Search for the cell housing the specified text and yield its (x, y) center coordinate. 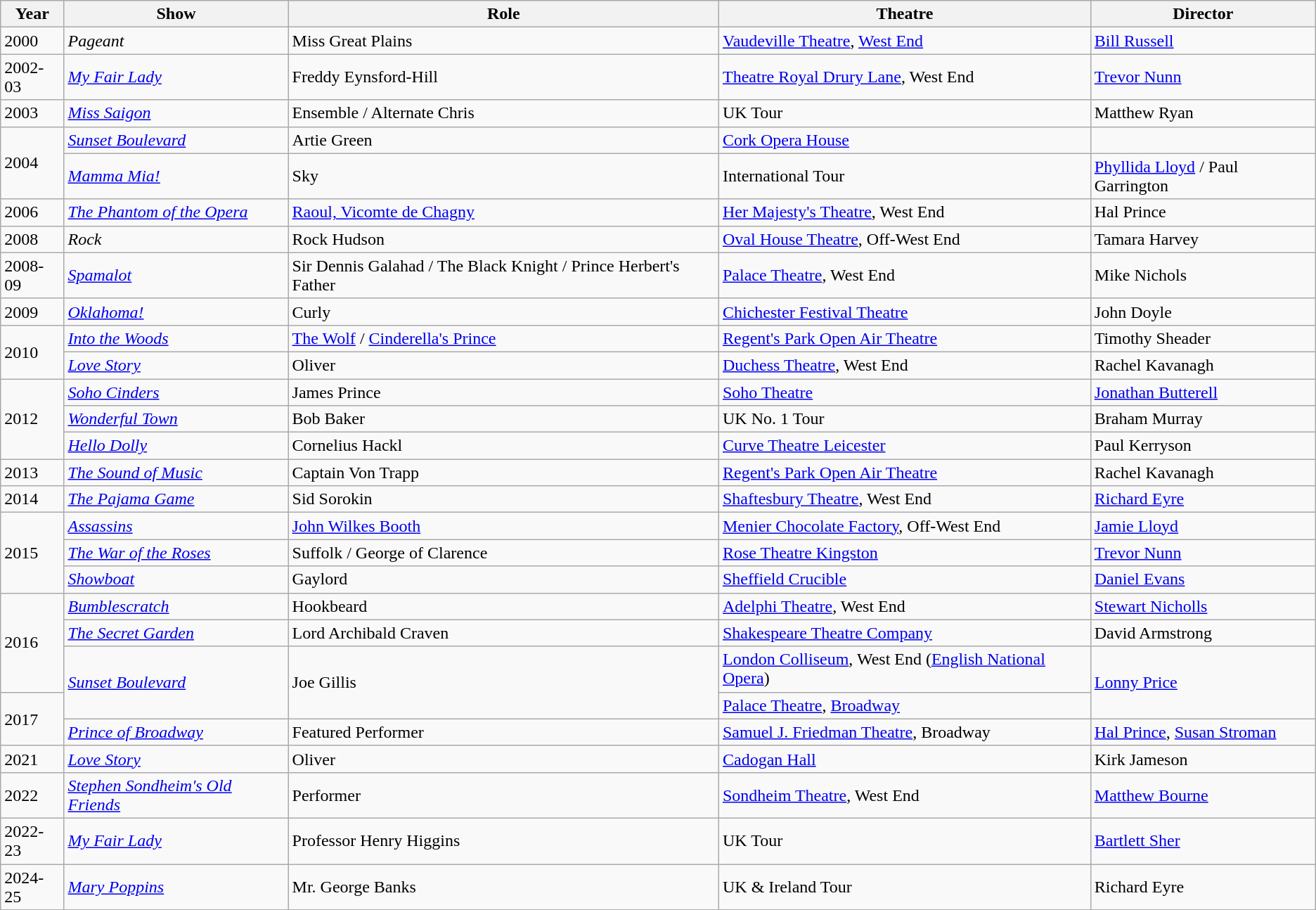
Mr. George Banks (503, 886)
Prince of Broadway (176, 732)
2017 (32, 719)
Bill Russell (1203, 41)
Matthew Ryan (1203, 113)
Wonderful Town (176, 419)
2021 (32, 759)
Theatre (904, 14)
Curly (503, 312)
Into the Woods (176, 338)
Joe Gillis (503, 682)
Lord Archibald Craven (503, 633)
2022 (32, 795)
Year (32, 14)
Cornelius Hackl (503, 446)
2012 (32, 418)
Jonathan Butterell (1203, 392)
Cork Opera House (904, 140)
Cadogan Hall (904, 759)
2016 (32, 643)
Jamie Lloyd (1203, 526)
International Tour (904, 176)
Matthew Bourne (1203, 795)
Captain Von Trapp (503, 473)
The Phantom of the Opera (176, 212)
Samuel J. Friedman Theatre, Broadway (904, 732)
2002-03 (32, 77)
Braham Murray (1203, 419)
Artie Green (503, 140)
Her Majesty's Theatre, West End (904, 212)
Tamara Harvey (1203, 239)
Role (503, 14)
2015 (32, 553)
Miss Saigon (176, 113)
Gaylord (503, 579)
Duchess Theatre, West End (904, 365)
The War of the Roses (176, 553)
Adelphi Theatre, West End (904, 606)
Sid Sorokin (503, 499)
The Wolf / Cinderella's Prince (503, 338)
2014 (32, 499)
Hello Dolly (176, 446)
Soho Cinders (176, 392)
The Secret Garden (176, 633)
Suffolk / George of Clarence (503, 553)
2010 (32, 352)
Stewart Nicholls (1203, 606)
Hal Prince (1203, 212)
Mike Nichols (1203, 276)
John Doyle (1203, 312)
2000 (32, 41)
Mary Poppins (176, 886)
Sir Dennis Galahad / The Black Knight / Prince Herbert's Father (503, 276)
Timothy Sheader (1203, 338)
2022-23 (32, 841)
John Wilkes Booth (503, 526)
2006 (32, 212)
Hal Prince, Susan Stroman (1203, 732)
Oklahoma! (176, 312)
Ensemble / Alternate Chris (503, 113)
David Armstrong (1203, 633)
2004 (32, 163)
Bartlett Sher (1203, 841)
Curve Theatre Leicester (904, 446)
Shakespeare Theatre Company (904, 633)
Miss Great Plains (503, 41)
2013 (32, 473)
Sheffield Crucible (904, 579)
Bumblescratch (176, 606)
Spamalot (176, 276)
Freddy Eynsford-Hill (503, 77)
Show (176, 14)
Pageant (176, 41)
Sondheim Theatre, West End (904, 795)
Professor Henry Higgins (503, 841)
Sky (503, 176)
Bob Baker (503, 419)
2008-09 (32, 276)
Soho Theatre (904, 392)
Palace Theatre, West End (904, 276)
Stephen Sondheim's Old Friends (176, 795)
Shaftesbury Theatre, West End (904, 499)
2003 (32, 113)
Rose Theatre Kingston (904, 553)
Mamma Mia! (176, 176)
James Prince (503, 392)
Kirk Jameson (1203, 759)
Director (1203, 14)
Performer (503, 795)
2009 (32, 312)
UK No. 1 Tour (904, 419)
Chichester Festival Theatre (904, 312)
Menier Chocolate Factory, Off-West End (904, 526)
Phyllida Lloyd / Paul Garrington (1203, 176)
Rock Hudson (503, 239)
Assassins (176, 526)
Palace Theatre, Broadway (904, 705)
Daniel Evans (1203, 579)
Showboat (176, 579)
Featured Performer (503, 732)
Vaudeville Theatre, West End (904, 41)
Raoul, Vicomte de Chagny (503, 212)
UK & Ireland Tour (904, 886)
Theatre Royal Drury Lane, West End (904, 77)
Lonny Price (1203, 682)
2024-25 (32, 886)
Oval House Theatre, Off-West End (904, 239)
The Pajama Game (176, 499)
London Colliseum, West End (English National Opera) (904, 669)
The Sound of Music (176, 473)
Hookbeard (503, 606)
2008 (32, 239)
Rock (176, 239)
Paul Kerryson (1203, 446)
